Search for the cell housing the specified text and yield its (x, y) center coordinate. 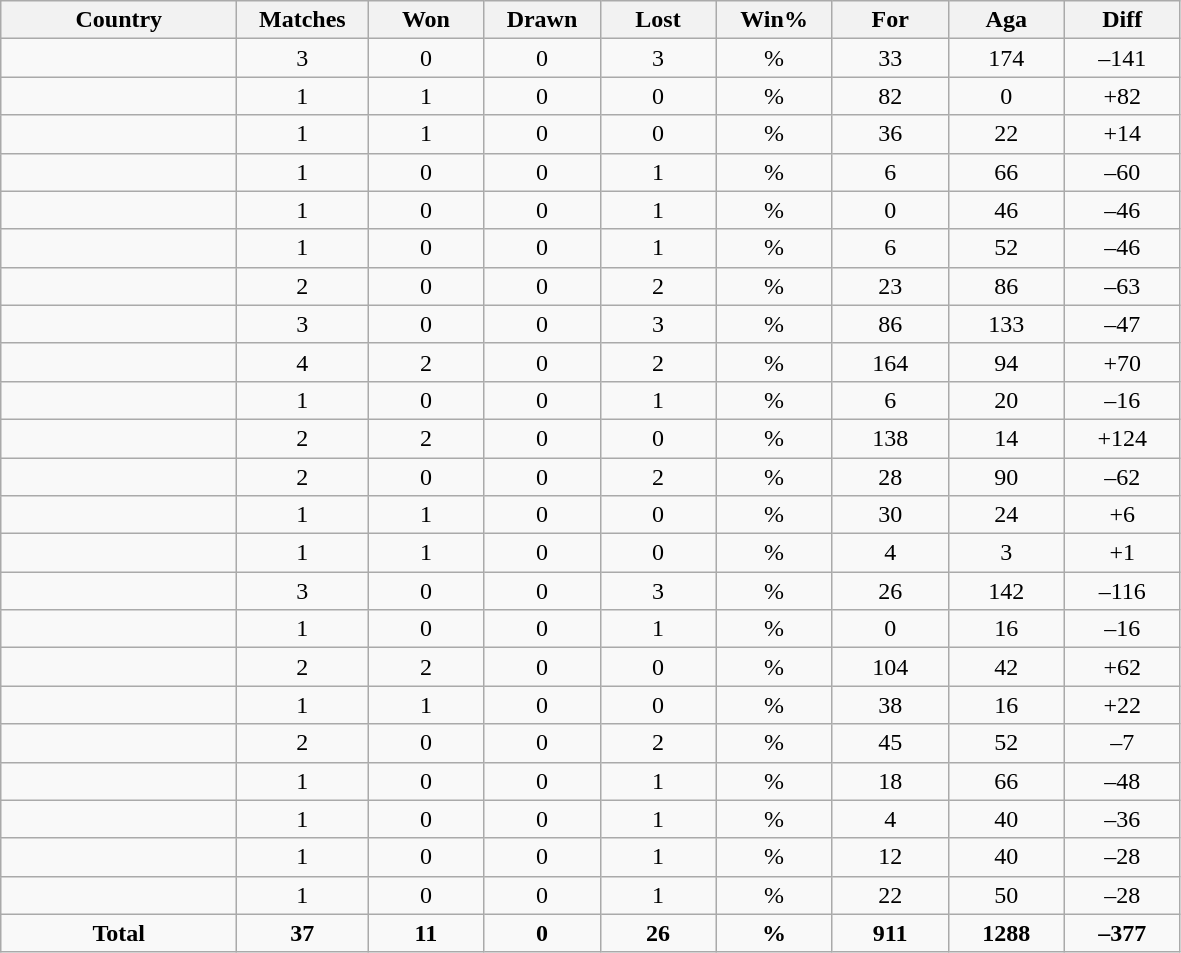
–48 (1122, 781)
23 (890, 286)
90 (1006, 477)
Won (426, 20)
+6 (1122, 515)
–141 (1122, 58)
82 (890, 96)
Country (119, 20)
164 (890, 362)
133 (1006, 324)
Total (119, 933)
For (890, 20)
104 (890, 667)
1288 (1006, 933)
911 (890, 933)
30 (890, 515)
94 (1006, 362)
11 (426, 933)
–47 (1122, 324)
–36 (1122, 819)
–62 (1122, 477)
+22 (1122, 705)
37 (302, 933)
24 (1006, 515)
Matches (302, 20)
–377 (1122, 933)
33 (890, 58)
+62 (1122, 667)
45 (890, 743)
+1 (1122, 553)
+70 (1122, 362)
36 (890, 134)
12 (890, 857)
46 (1006, 210)
Lost (658, 20)
+82 (1122, 96)
42 (1006, 667)
+14 (1122, 134)
–63 (1122, 286)
14 (1006, 438)
18 (890, 781)
20 (1006, 400)
–60 (1122, 172)
138 (890, 438)
174 (1006, 58)
–116 (1122, 591)
+124 (1122, 438)
Drawn (542, 20)
50 (1006, 895)
Aga (1006, 20)
142 (1006, 591)
38 (890, 705)
Win% (774, 20)
Diff (1122, 20)
28 (890, 477)
–7 (1122, 743)
